Locate the cell with the specified text and output its (x, y) center coordinate. 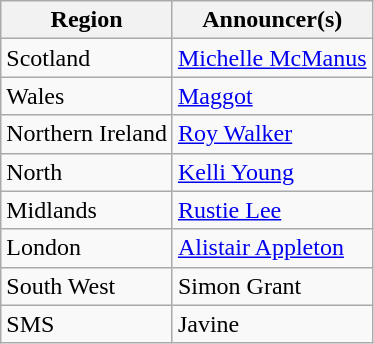
South West (87, 286)
Alistair Appleton (272, 248)
Announcer(s) (272, 20)
Roy Walker (272, 134)
Kelli Young (272, 172)
Rustie Lee (272, 210)
Javine (272, 324)
SMS (87, 324)
Maggot (272, 96)
London (87, 248)
North (87, 172)
Region (87, 20)
Scotland (87, 58)
Northern Ireland (87, 134)
Simon Grant (272, 286)
Wales (87, 96)
Midlands (87, 210)
Michelle McManus (272, 58)
